Extract the (X, Y) coordinate from the center of the cell holding the provided text.  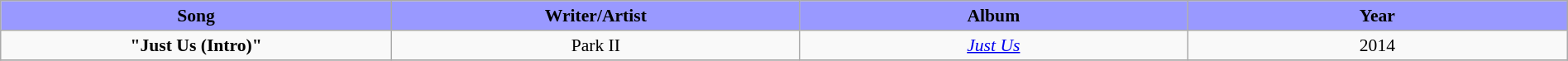
Song (197, 16)
Park II (596, 45)
"Just Us (Intro)" (197, 45)
Album (993, 16)
2014 (1378, 45)
Just Us (993, 45)
Year (1378, 16)
Writer/Artist (596, 16)
